From the cell containing the given text, extract its center point as [X, Y] coordinate. 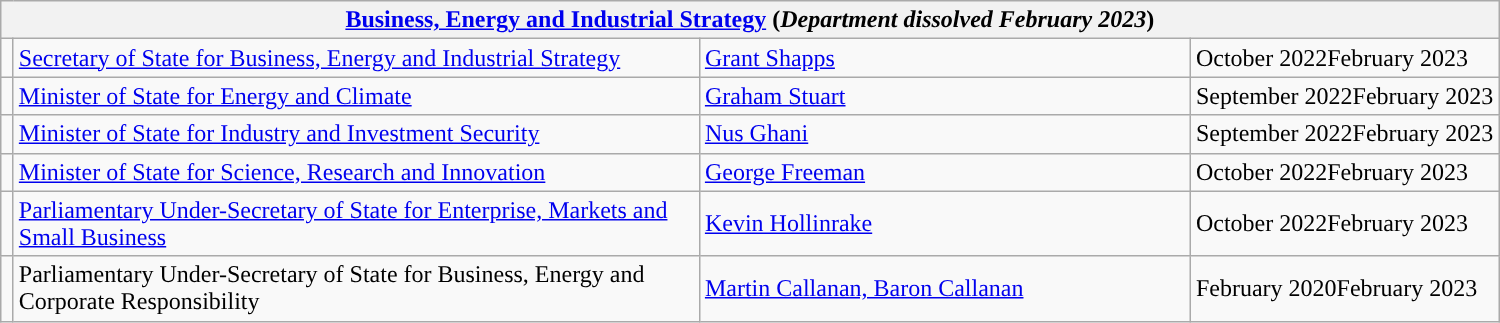
George Freeman [944, 172]
February 2020February 2023 [1344, 288]
Secretary of State for Business, Energy and Industrial Strategy [356, 58]
Grant Shapps [944, 58]
Minister of State for Science, Research and Innovation [356, 172]
Minister of State for Energy and Climate [356, 96]
Parliamentary Under-Secretary of State for Enterprise, Markets and Small Business [356, 224]
Business, Energy and Industrial Strategy (Department dissolved February 2023) [750, 20]
Kevin Hollinrake [944, 224]
Parliamentary Under-Secretary of State for Business, Energy and Corporate Responsibility [356, 288]
Martin Callanan, Baron Callanan [944, 288]
Graham Stuart [944, 96]
Minister of State for Industry and Investment Security [356, 134]
Nus Ghani [944, 134]
